Extract the [x, y] coordinate from the center of the cell holding the provided text.  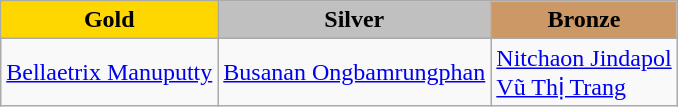
Bronze [584, 20]
Nitchaon Jindapol Vũ Thị Trang [584, 72]
Silver [354, 20]
Bellaetrix Manuputty [110, 72]
Gold [110, 20]
Busanan Ongbamrungphan [354, 72]
